Scan for the cell matching the given text and deliver its (x, y) coordinate at center. 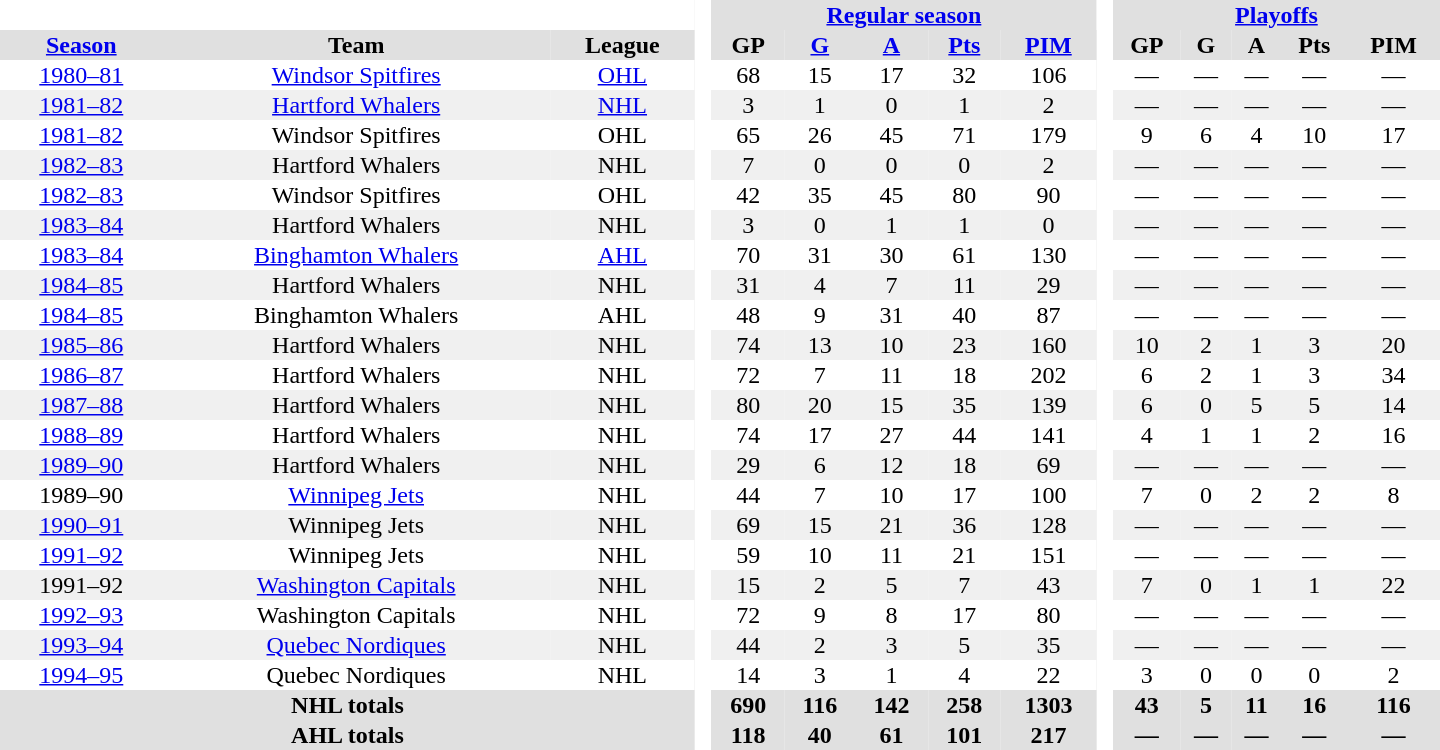
87 (1048, 315)
30 (892, 255)
1993–94 (82, 645)
141 (1048, 435)
32 (964, 75)
League (622, 45)
59 (748, 555)
48 (748, 315)
217 (1048, 735)
36 (964, 525)
26 (820, 135)
118 (748, 735)
151 (1048, 555)
101 (964, 735)
27 (892, 435)
Season (82, 45)
NHL totals (348, 705)
1987–88 (82, 405)
1994–95 (82, 675)
1986–87 (82, 375)
13 (820, 345)
1980–81 (82, 75)
68 (748, 75)
42 (748, 195)
Regular season (904, 15)
202 (1048, 375)
70 (748, 255)
258 (964, 705)
Team (356, 45)
1303 (1048, 705)
160 (1048, 345)
65 (748, 135)
100 (1048, 495)
128 (1048, 525)
71 (964, 135)
Playoffs (1276, 15)
12 (892, 465)
23 (964, 345)
1985–86 (82, 345)
139 (1048, 405)
130 (1048, 255)
34 (1394, 375)
142 (892, 705)
1990–91 (82, 525)
179 (1048, 135)
AHL totals (348, 735)
106 (1048, 75)
1988–89 (82, 435)
690 (748, 705)
1992–93 (82, 615)
90 (1048, 195)
